Capture the cell that displays the provided text and extract its (x, y) central coordinate. 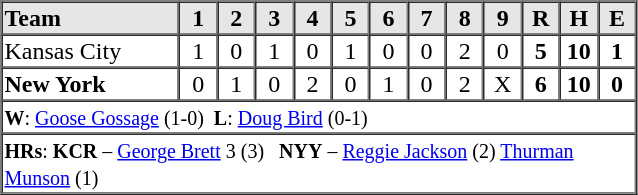
9 (503, 18)
3 (274, 18)
8 (465, 18)
Team (91, 18)
H (579, 18)
7 (427, 18)
E (617, 18)
4 (312, 18)
HRs: KCR – George Brett 3 (3) NYY – Reggie Jackson (2) Thurman Munson (1) (319, 164)
W: Goose Gossage (1-0) L: Doug Bird (0-1) (319, 116)
Kansas City (91, 50)
R (541, 18)
X (503, 84)
New York (91, 84)
